Provide the [x, y] coordinate of the cell's center where the given text is located.  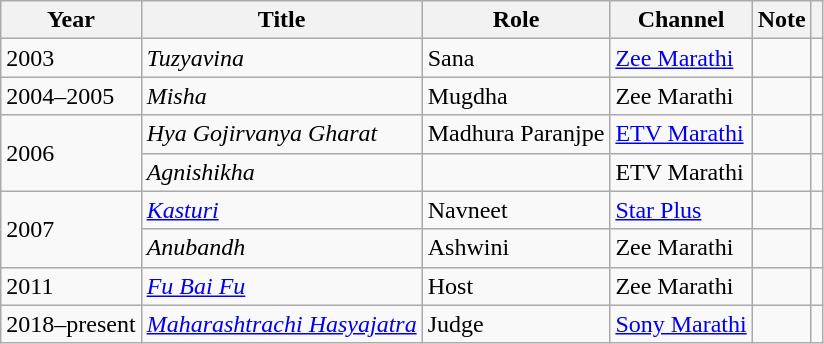
Host [516, 286]
Misha [282, 96]
2007 [71, 229]
Sana [516, 58]
Ashwini [516, 248]
2003 [71, 58]
2018–present [71, 324]
Madhura Paranjpe [516, 134]
2011 [71, 286]
Navneet [516, 210]
Anubandh [282, 248]
Tuzyavina [282, 58]
Maharashtrachi Hasyajatra [282, 324]
Mugdha [516, 96]
Sony Marathi [681, 324]
Star Plus [681, 210]
Judge [516, 324]
Agnishikha [282, 172]
Role [516, 20]
2004–2005 [71, 96]
Channel [681, 20]
Note [782, 20]
Fu Bai Fu [282, 286]
Hya Gojirvanya Gharat [282, 134]
Kasturi [282, 210]
2006 [71, 153]
Title [282, 20]
Year [71, 20]
